Output the (x, y) coordinate of the center of the cell containing the given text.  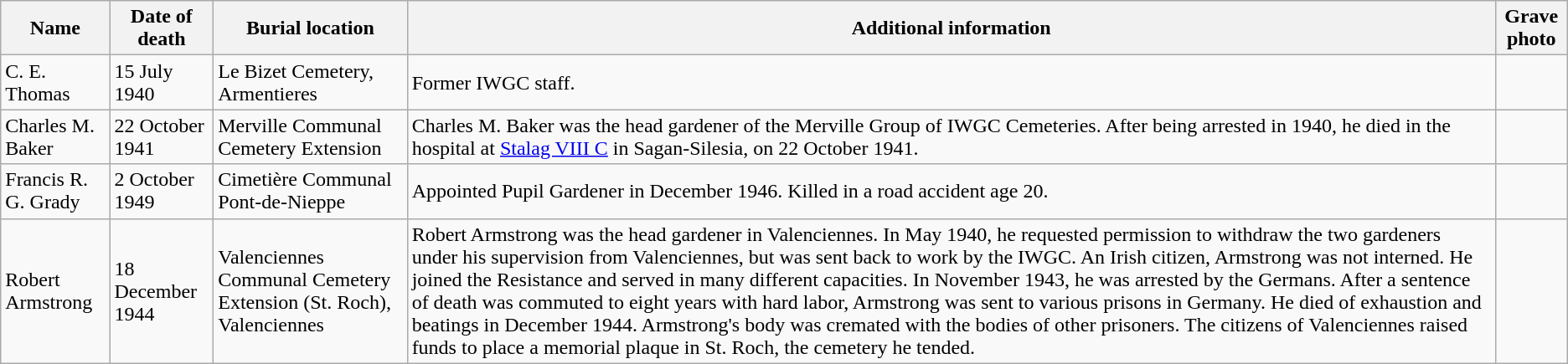
2 October 1949 (162, 191)
Former IWGC staff. (952, 82)
22 October 1941 (162, 137)
Additional information (952, 28)
Grave photo (1531, 28)
Robert Armstrong (55, 291)
Le Bizet Cemetery, Armentieres (310, 82)
18 December 1944 (162, 291)
Francis R. G. Grady (55, 191)
Name (55, 28)
Charles M. Baker (55, 137)
Cimetière Communal Pont-de-Nieppe (310, 191)
Merville Communal Cemetery Extension (310, 137)
C. E. Thomas (55, 82)
Date of death (162, 28)
Appointed Pupil Gardener in December 1946. Killed in a road accident age 20. (952, 191)
Burial location (310, 28)
15 July 1940 (162, 82)
Valenciennes Communal Cemetery Extension (St. Roch), Valenciennes (310, 291)
